Capture the cell that displays the provided text and extract its (X, Y) central coordinate. 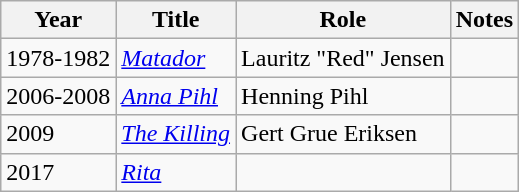
The Killing (176, 134)
2009 (58, 134)
Gert Grue Eriksen (344, 134)
Lauritz "Red" Jensen (344, 58)
Rita (176, 172)
Anna Pihl (176, 96)
Henning Pihl (344, 96)
2017 (58, 172)
Title (176, 20)
Matador (176, 58)
Notes (484, 20)
Role (344, 20)
2006-2008 (58, 96)
1978-1982 (58, 58)
Year (58, 20)
